Find where the given text appears and provide that cell's center as (X, Y) coordinate. 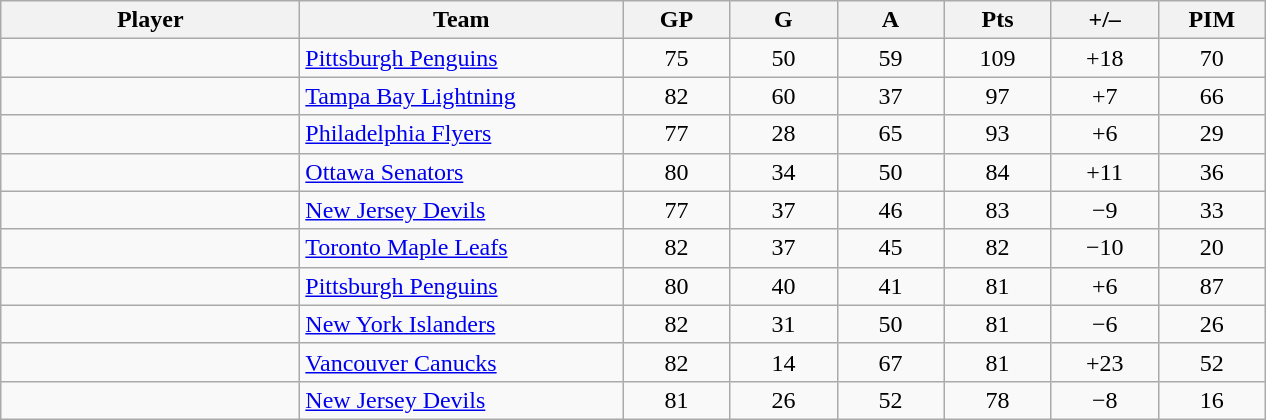
75 (676, 58)
+/– (1104, 20)
28 (784, 134)
70 (1212, 58)
78 (998, 400)
29 (1212, 134)
G (784, 20)
65 (890, 134)
41 (890, 286)
87 (1212, 286)
Ottawa Senators (462, 172)
45 (890, 248)
−6 (1104, 324)
46 (890, 210)
−9 (1104, 210)
+11 (1104, 172)
97 (998, 96)
+18 (1104, 58)
59 (890, 58)
31 (784, 324)
36 (1212, 172)
67 (890, 362)
Tampa Bay Lightning (462, 96)
16 (1212, 400)
GP (676, 20)
Pts (998, 20)
14 (784, 362)
Toronto Maple Leafs (462, 248)
60 (784, 96)
20 (1212, 248)
33 (1212, 210)
−8 (1104, 400)
Vancouver Canucks (462, 362)
83 (998, 210)
Philadelphia Flyers (462, 134)
+7 (1104, 96)
Player (150, 20)
84 (998, 172)
109 (998, 58)
+23 (1104, 362)
A (890, 20)
93 (998, 134)
PIM (1212, 20)
34 (784, 172)
New York Islanders (462, 324)
40 (784, 286)
66 (1212, 96)
−10 (1104, 248)
Team (462, 20)
